Extract the (X, Y) coordinate from the center of the cell holding the provided text.  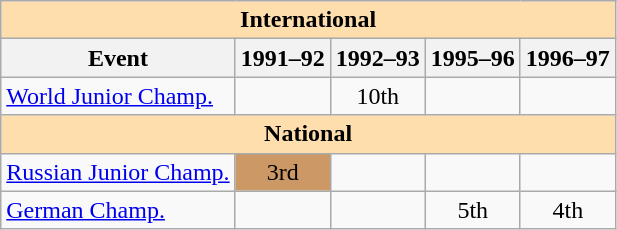
International (308, 20)
World Junior Champ. (118, 96)
10th (378, 96)
1991–92 (282, 58)
Russian Junior Champ. (118, 172)
5th (472, 210)
National (308, 134)
1996–97 (568, 58)
1995–96 (472, 58)
3rd (282, 172)
1992–93 (378, 58)
Event (118, 58)
4th (568, 210)
German Champ. (118, 210)
